Search for the cell housing the specified text and yield its [X, Y] center coordinate. 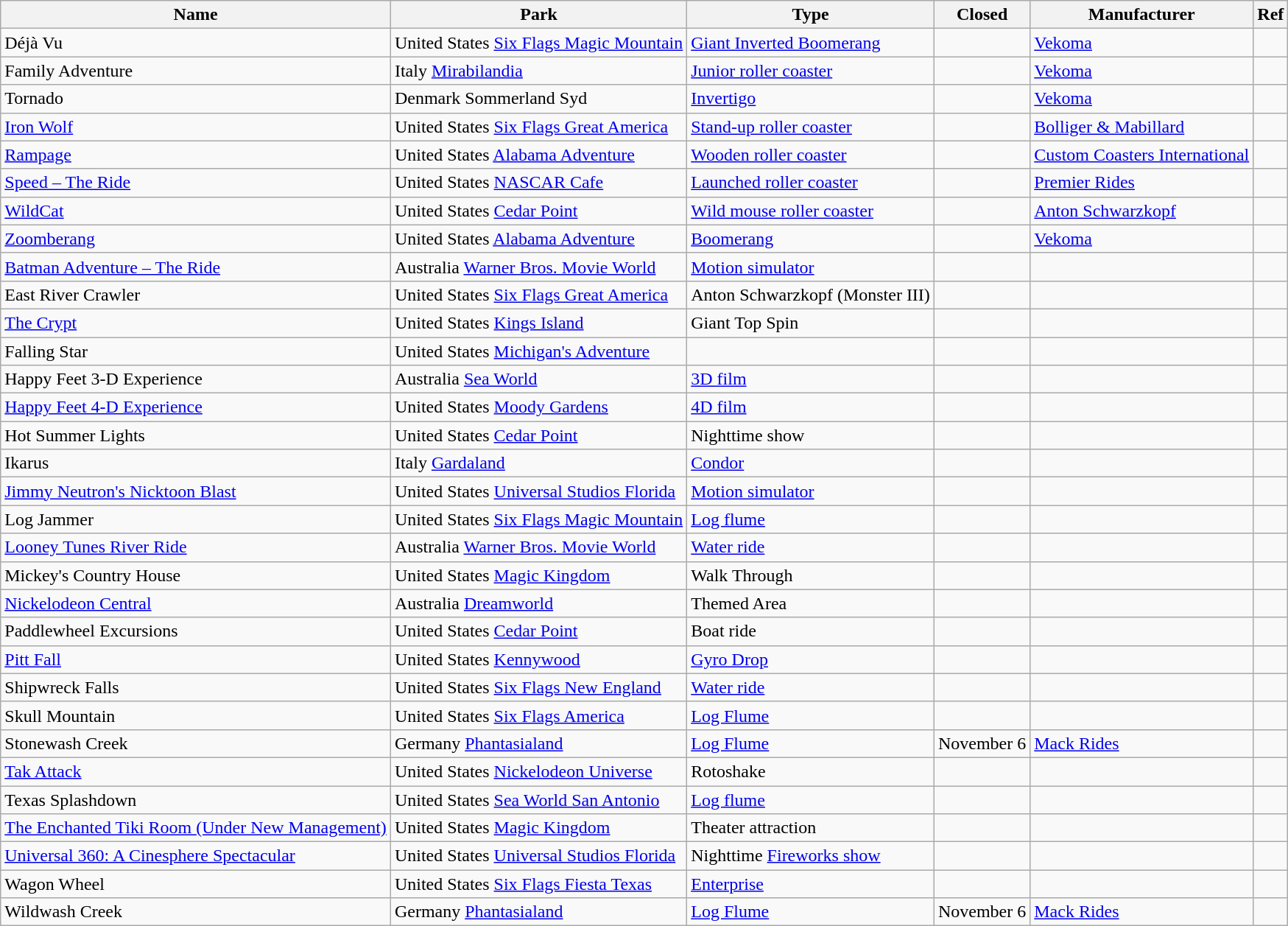
Jimmy Neutron's Nicktoon Blast [196, 491]
Wagon Wheel [196, 884]
United States Kings Island [538, 323]
Name [196, 15]
United States Six Flags Fiesta Texas [538, 884]
Manufacturer [1141, 15]
Custom Coasters International [1141, 155]
Falling Star [196, 351]
Iron Wolf [196, 127]
Gyro Drop [811, 659]
Looney Tunes River Ride [196, 547]
Wildwash Creek [196, 912]
Italy Mirabilandia [538, 71]
United States Moody Gardens [538, 407]
Batman Adventure – The Ride [196, 267]
Themed Area [811, 603]
Condor [811, 463]
Mickey's Country House [196, 575]
Skull Mountain [196, 715]
Giant Inverted Boomerang [811, 43]
Déjà Vu [196, 43]
Boomerang [811, 239]
Rampage [196, 155]
Denmark Sommerland Syd [538, 99]
Speed – The Ride [196, 183]
Walk Through [811, 575]
Italy Gardaland [538, 463]
United States NASCAR Cafe [538, 183]
Universal 360: A Cinesphere Spectacular [196, 856]
East River Crawler [196, 295]
Log Jammer [196, 519]
Enterprise [811, 884]
Theater attraction [811, 828]
Tornado [196, 99]
Stand-up roller coaster [811, 127]
Ikarus [196, 463]
WildCat [196, 211]
Premier Rides [1141, 183]
Zoomberang [196, 239]
Launched roller coaster [811, 183]
United States Michigan's Adventure [538, 351]
Junior roller coaster [811, 71]
Anton Schwarzkopf [1141, 211]
Bolliger & Mabillard [1141, 127]
Family Adventure [196, 71]
Happy Feet 4-D Experience [196, 407]
United States Nickelodeon Universe [538, 771]
Invertigo [811, 99]
Nickelodeon Central [196, 603]
Australia Sea World [538, 379]
Giant Top Spin [811, 323]
Anton Schwarzkopf (Monster III) [811, 295]
Nighttime Fireworks show [811, 856]
United States Six Flags New England [538, 687]
Wild mouse roller coaster [811, 211]
Happy Feet 3-D Experience [196, 379]
Wooden roller coaster [811, 155]
The Crypt [196, 323]
Pitt Fall [196, 659]
3D film [811, 379]
The Enchanted Tiki Room (Under New Management) [196, 828]
4D film [811, 407]
Type [811, 15]
Texas Splashdown [196, 799]
Boat ride [811, 631]
Tak Attack [196, 771]
Ref [1271, 15]
Hot Summer Lights [196, 435]
Rotoshake [811, 771]
United States Sea World San Antonio [538, 799]
Nighttime show [811, 435]
United States Six Flags America [538, 715]
Stonewash Creek [196, 743]
Australia Dreamworld [538, 603]
Closed [982, 15]
Park [538, 15]
United States Kennywood [538, 659]
Paddlewheel Excursions [196, 631]
Shipwreck Falls [196, 687]
